Output the [X, Y] coordinate of the center of the cell containing the given text.  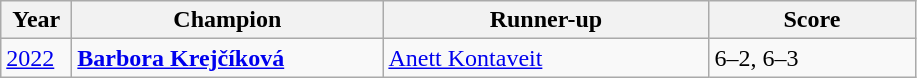
Runner-up [546, 20]
Champion [228, 20]
Barbora Krejčíková [228, 58]
Anett Kontaveit [546, 58]
Year [36, 20]
Score [812, 20]
2022 [36, 58]
6–2, 6–3 [812, 58]
